Output the (X, Y) coordinate of the center of the cell containing the given text.  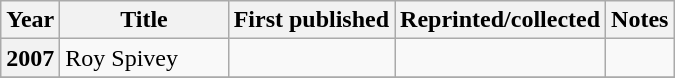
2007 (30, 58)
Reprinted/collected (500, 20)
First published (311, 20)
Roy Spivey (144, 58)
Title (144, 20)
Notes (640, 20)
Year (30, 20)
